Locate the cell with the specified text and output its (X, Y) center coordinate. 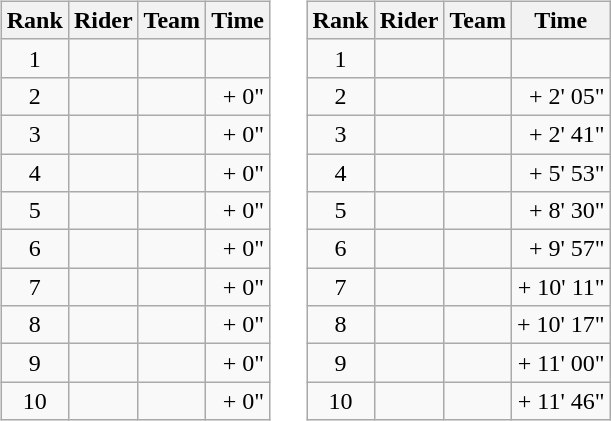
+ 10' 11" (560, 287)
+ 10' 17" (560, 325)
+ 11' 46" (560, 401)
+ 5' 53" (560, 173)
+ 2' 05" (560, 96)
+ 9' 57" (560, 249)
+ 2' 41" (560, 134)
+ 11' 00" (560, 363)
+ 8' 30" (560, 211)
